Capture the cell that displays the provided text and extract its [X, Y] central coordinate. 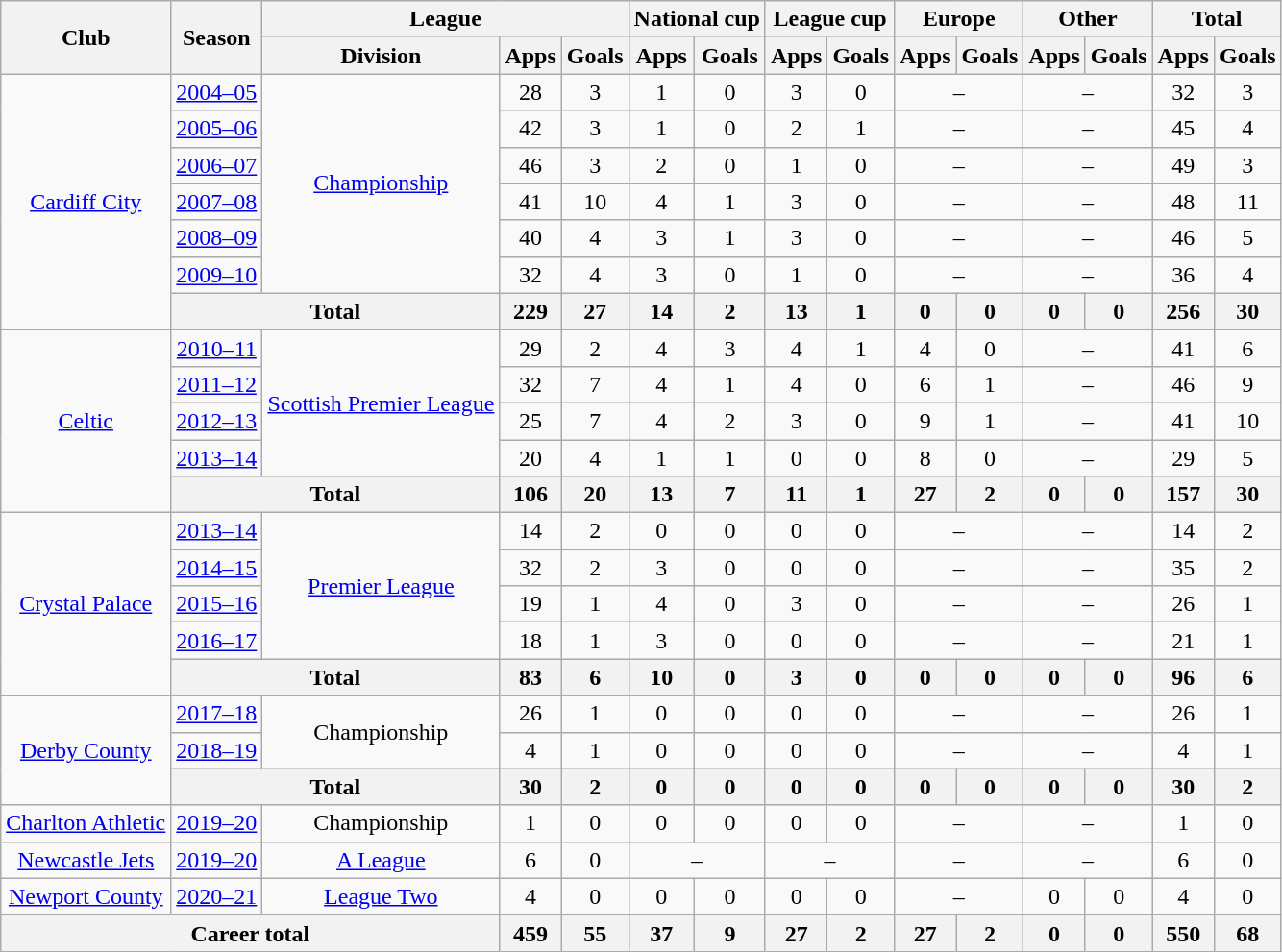
Newcastle Jets [86, 860]
Cardiff City [86, 202]
36 [1183, 275]
National cup [697, 19]
Europe [959, 19]
35 [1183, 568]
68 [1247, 933]
Division [381, 56]
229 [530, 311]
49 [1183, 165]
2020–21 [217, 896]
8 [925, 458]
42 [530, 129]
Charlton Athletic [86, 823]
2016–17 [217, 641]
Scottish Premier League [381, 403]
Premier League [381, 586]
2005–06 [217, 129]
2011–12 [217, 384]
55 [595, 933]
2007–08 [217, 202]
2015–16 [217, 604]
Season [217, 37]
2010–11 [217, 348]
2017–18 [217, 714]
Newport County [86, 896]
25 [530, 421]
28 [530, 92]
Career total [250, 933]
League Two [381, 896]
96 [1183, 677]
2006–07 [217, 165]
550 [1183, 933]
157 [1183, 495]
Club [86, 37]
Celtic [86, 421]
2009–10 [217, 275]
2012–13 [217, 421]
Crystal Palace [86, 604]
League cup [829, 19]
2004–05 [217, 92]
83 [530, 677]
League [446, 19]
18 [530, 641]
Derby County [86, 750]
37 [661, 933]
Other [1088, 19]
2008–09 [217, 238]
256 [1183, 311]
48 [1183, 202]
106 [530, 495]
19 [530, 604]
459 [530, 933]
40 [530, 238]
21 [1183, 641]
A League [381, 860]
2018–19 [217, 750]
45 [1183, 129]
2014–15 [217, 568]
